Identify which cell holds the provided text, then report its [X, Y] central coordinate. 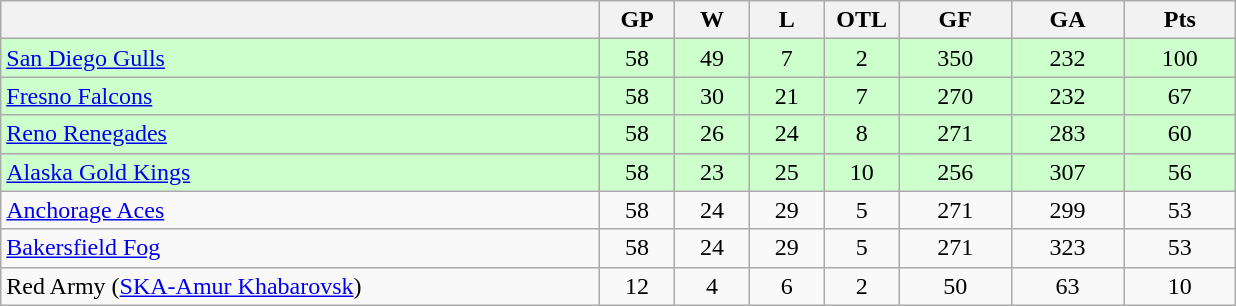
Reno Renegades [300, 134]
30 [712, 96]
26 [712, 134]
323 [1067, 248]
GP [638, 20]
23 [712, 172]
Pts [1180, 20]
Alaska Gold Kings [300, 172]
100 [1180, 58]
Anchorage Aces [300, 210]
GA [1067, 20]
56 [1180, 172]
Red Army (SKA-Amur Khabarovsk) [300, 286]
GF [955, 20]
21 [786, 96]
Bakersfield Fog [300, 248]
270 [955, 96]
W [712, 20]
256 [955, 172]
350 [955, 58]
Fresno Falcons [300, 96]
67 [1180, 96]
283 [1067, 134]
307 [1067, 172]
63 [1067, 286]
4 [712, 286]
6 [786, 286]
OTL [862, 20]
12 [638, 286]
8 [862, 134]
60 [1180, 134]
50 [955, 286]
L [786, 20]
299 [1067, 210]
49 [712, 58]
San Diego Gulls [300, 58]
25 [786, 172]
